Extract the (X, Y) coordinate from the center of the cell holding the provided text.  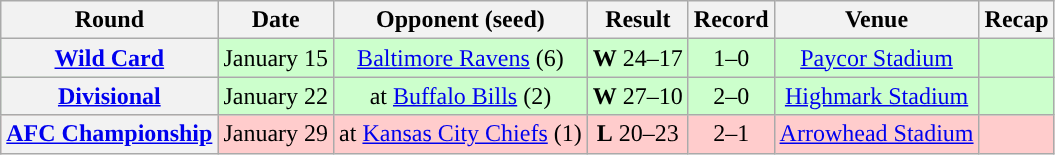
Divisional (110, 96)
January 29 (276, 134)
Arrowhead Stadium (876, 134)
at Kansas City Chiefs (1) (461, 134)
January 22 (276, 96)
W 27–10 (638, 96)
Round (110, 20)
2–1 (731, 134)
1–0 (731, 58)
Recap (1016, 20)
at Buffalo Bills (2) (461, 96)
W 24–17 (638, 58)
January 15 (276, 58)
Opponent (seed) (461, 20)
Wild Card (110, 58)
AFC Championship (110, 134)
Paycor Stadium (876, 58)
Venue (876, 20)
L 20–23 (638, 134)
Record (731, 20)
2–0 (731, 96)
Date (276, 20)
Highmark Stadium (876, 96)
Baltimore Ravens (6) (461, 58)
Result (638, 20)
